Determine the [X, Y] coordinate at the center of the cell enclosing the given text.  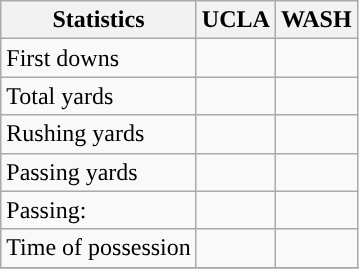
UCLA [236, 20]
Time of possession [99, 248]
Statistics [99, 20]
WASH [316, 20]
Rushing yards [99, 134]
Passing yards [99, 172]
Passing: [99, 210]
Total yards [99, 96]
First downs [99, 58]
